Pinpoint the cell where the given text exists, returning its (x, y) midpoint coordinate. 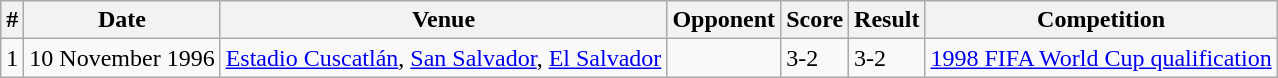
Competition (1101, 20)
1998 FIFA World Cup qualification (1101, 58)
Opponent (724, 20)
Score (815, 20)
1 (12, 58)
Estadio Cuscatlán, San Salvador, El Salvador (444, 58)
Date (122, 20)
10 November 1996 (122, 58)
# (12, 20)
Venue (444, 20)
Result (887, 20)
